Provide the (x, y) coordinate of the cell's center where the given text is located.  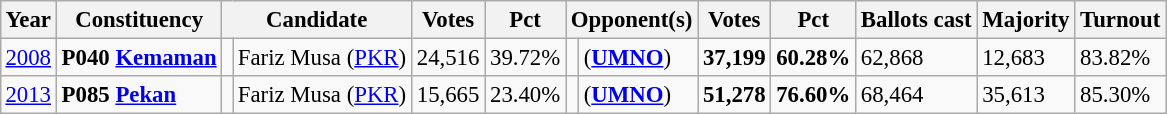
Ballots cast (916, 20)
2013 (28, 95)
39.72% (526, 57)
23.40% (526, 95)
51,278 (734, 95)
Year (28, 20)
Majority (1026, 20)
15,665 (448, 95)
P040 Kemaman (139, 57)
35,613 (1026, 95)
24,516 (448, 57)
37,199 (734, 57)
68,464 (916, 95)
62,868 (916, 57)
83.82% (1120, 57)
76.60% (814, 95)
2008 (28, 57)
P085 Pekan (139, 95)
85.30% (1120, 95)
Opponent(s) (632, 20)
60.28% (814, 57)
12,683 (1026, 57)
Candidate (317, 20)
Constituency (139, 20)
Turnout (1120, 20)
